Extract the (X, Y) coordinate from the center of the cell holding the provided text.  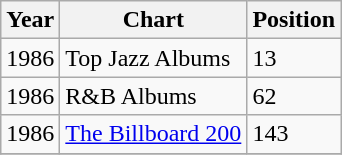
13 (294, 58)
143 (294, 134)
Year (30, 20)
The Billboard 200 (154, 134)
Chart (154, 20)
R&B Albums (154, 96)
62 (294, 96)
Top Jazz Albums (154, 58)
Position (294, 20)
